Find where the given text appears and provide that cell's center as [X, Y] coordinate. 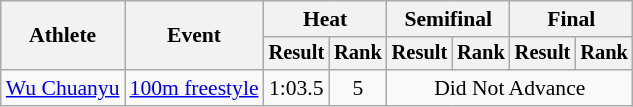
100m freestyle [194, 88]
Final [572, 19]
Event [194, 36]
Semifinal [448, 19]
Wu Chuanyu [63, 88]
Athlete [63, 36]
Did Not Advance [510, 88]
Heat [326, 19]
5 [358, 88]
1:03.5 [297, 88]
